Detect which cell encompasses the target text, then output its (X, Y) center coordinate. 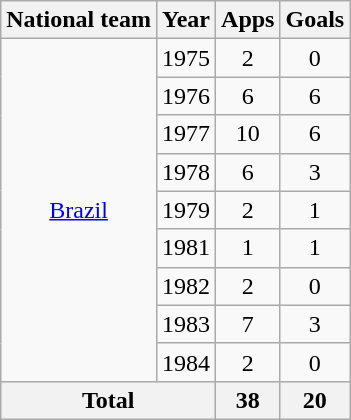
Brazil (79, 210)
Year (186, 20)
1975 (186, 58)
38 (248, 400)
Goals (315, 20)
1977 (186, 134)
20 (315, 400)
1976 (186, 96)
1982 (186, 286)
7 (248, 324)
1979 (186, 210)
National team (79, 20)
1978 (186, 172)
10 (248, 134)
1984 (186, 362)
1983 (186, 324)
Apps (248, 20)
1981 (186, 248)
Total (108, 400)
